Return [x, y] of the center of cell containing provided text 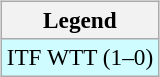
Legend [80, 20]
ITF WTT (1–0) [80, 57]
